Locate the cell with the specified text and output its (X, Y) center coordinate. 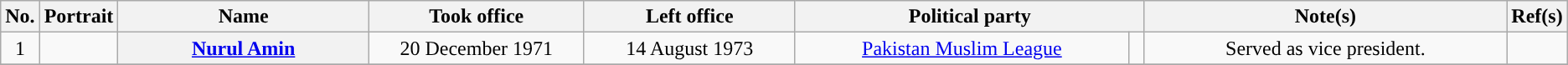
20 December 1971 (476, 48)
Ref(s) (1537, 17)
14 August 1973 (689, 48)
1 (20, 48)
Took office (476, 17)
No. (20, 17)
Served as vice president. (1325, 48)
Nurul Amin (244, 48)
Political party (969, 17)
Left office (689, 17)
Name (244, 17)
Pakistan Muslim League (962, 48)
Portrait (79, 17)
Note(s) (1325, 17)
